Extract the [x, y] coordinate from the center of the cell holding the provided text.  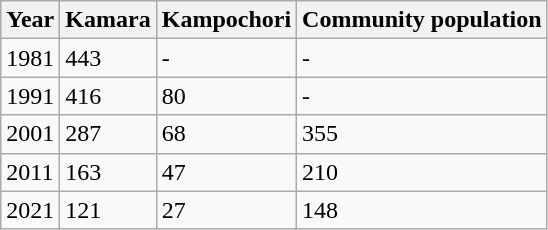
355 [422, 134]
148 [422, 210]
Community population [422, 20]
163 [108, 172]
80 [226, 96]
287 [108, 134]
Kampochori [226, 20]
Year [30, 20]
27 [226, 210]
121 [108, 210]
2011 [30, 172]
2001 [30, 134]
210 [422, 172]
68 [226, 134]
443 [108, 58]
416 [108, 96]
2021 [30, 210]
1981 [30, 58]
1991 [30, 96]
Kamara [108, 20]
47 [226, 172]
